Locate the cell with the specified text and output its [x, y] center coordinate. 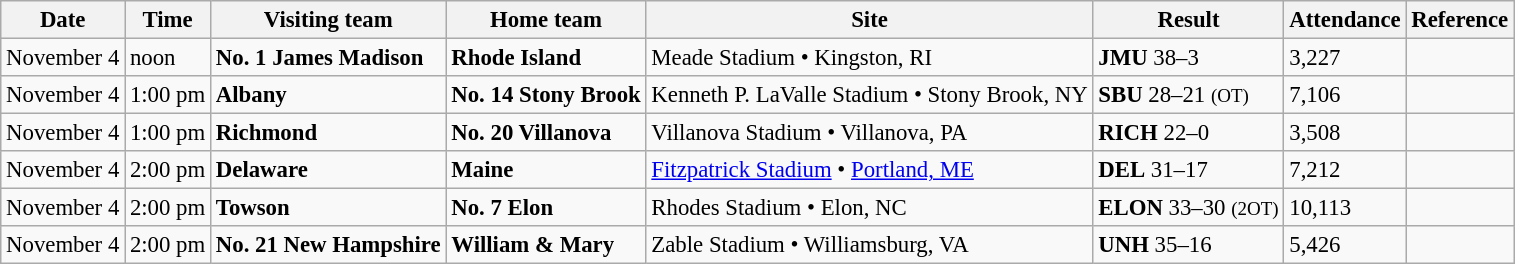
SBU 28–21 (OT) [1188, 95]
Maine [546, 170]
Kenneth P. LaValle Stadium • Stony Brook, NY [870, 95]
Meade Stadium • Kingston, RI [870, 58]
Rhode Island [546, 58]
Fitzpatrick Stadium • Portland, ME [870, 170]
Date [63, 20]
Richmond [328, 133]
Attendance [1345, 20]
noon [168, 58]
Rhodes Stadium • Elon, NC [870, 208]
Towson [328, 208]
Home team [546, 20]
No. 20 Villanova [546, 133]
Reference [1460, 20]
Albany [328, 95]
3,508 [1345, 133]
Villanova Stadium • Villanova, PA [870, 133]
No. 7 Elon [546, 208]
Site [870, 20]
No. 14 Stony Brook [546, 95]
No. 1 James Madison [328, 58]
William & Mary [546, 245]
No. 21 New Hampshire [328, 245]
Zable Stadium • Williamsburg, VA [870, 245]
Visiting team [328, 20]
UNH 35–16 [1188, 245]
Time [168, 20]
7,106 [1345, 95]
ELON 33–30 (2OT) [1188, 208]
7,212 [1345, 170]
DEL 31–17 [1188, 170]
10,113 [1345, 208]
Delaware [328, 170]
JMU 38–3 [1188, 58]
Result [1188, 20]
RICH 22–0 [1188, 133]
5,426 [1345, 245]
3,227 [1345, 58]
